Output the (X, Y) coordinate of the center of the cell containing the given text.  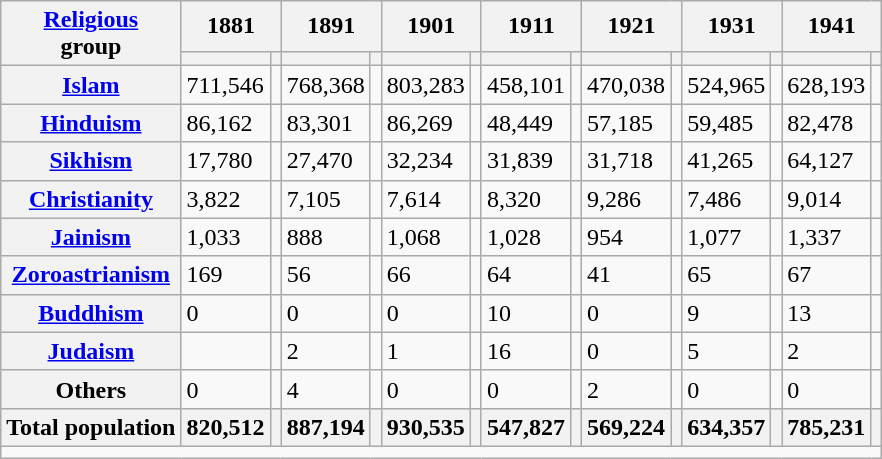
887,194 (326, 427)
Others (91, 389)
9,286 (626, 199)
13 (826, 313)
64 (526, 275)
Judaism (91, 351)
1,033 (226, 237)
56 (326, 275)
470,038 (626, 85)
48,449 (526, 123)
4 (326, 389)
888 (326, 237)
1 (426, 351)
16 (526, 351)
Buddhism (91, 313)
1,337 (826, 237)
86,269 (426, 123)
820,512 (226, 427)
Total population (91, 427)
41,265 (726, 161)
1911 (531, 26)
547,827 (526, 427)
1921 (632, 26)
768,368 (326, 85)
27,470 (326, 161)
67 (826, 275)
458,101 (526, 85)
1931 (732, 26)
9 (726, 313)
Zoroastrianism (91, 275)
711,546 (226, 85)
1,077 (726, 237)
524,965 (726, 85)
9,014 (826, 199)
930,535 (426, 427)
57,185 (626, 123)
Religiousgroup (91, 34)
1901 (431, 26)
Jainism (91, 237)
Christianity (91, 199)
17,780 (226, 161)
64,127 (826, 161)
1,068 (426, 237)
803,283 (426, 85)
7,105 (326, 199)
634,357 (726, 427)
66 (426, 275)
41 (626, 275)
3,822 (226, 199)
1941 (832, 26)
65 (726, 275)
31,839 (526, 161)
86,162 (226, 123)
1,028 (526, 237)
569,224 (626, 427)
32,234 (426, 161)
31,718 (626, 161)
59,485 (726, 123)
5 (726, 351)
8,320 (526, 199)
82,478 (826, 123)
628,193 (826, 85)
954 (626, 237)
Sikhism (91, 161)
1891 (331, 26)
10 (526, 313)
Islam (91, 85)
83,301 (326, 123)
169 (226, 275)
Hinduism (91, 123)
7,614 (426, 199)
1881 (231, 26)
7,486 (726, 199)
785,231 (826, 427)
